Output the [X, Y] coordinate of the center of the cell containing the given text.  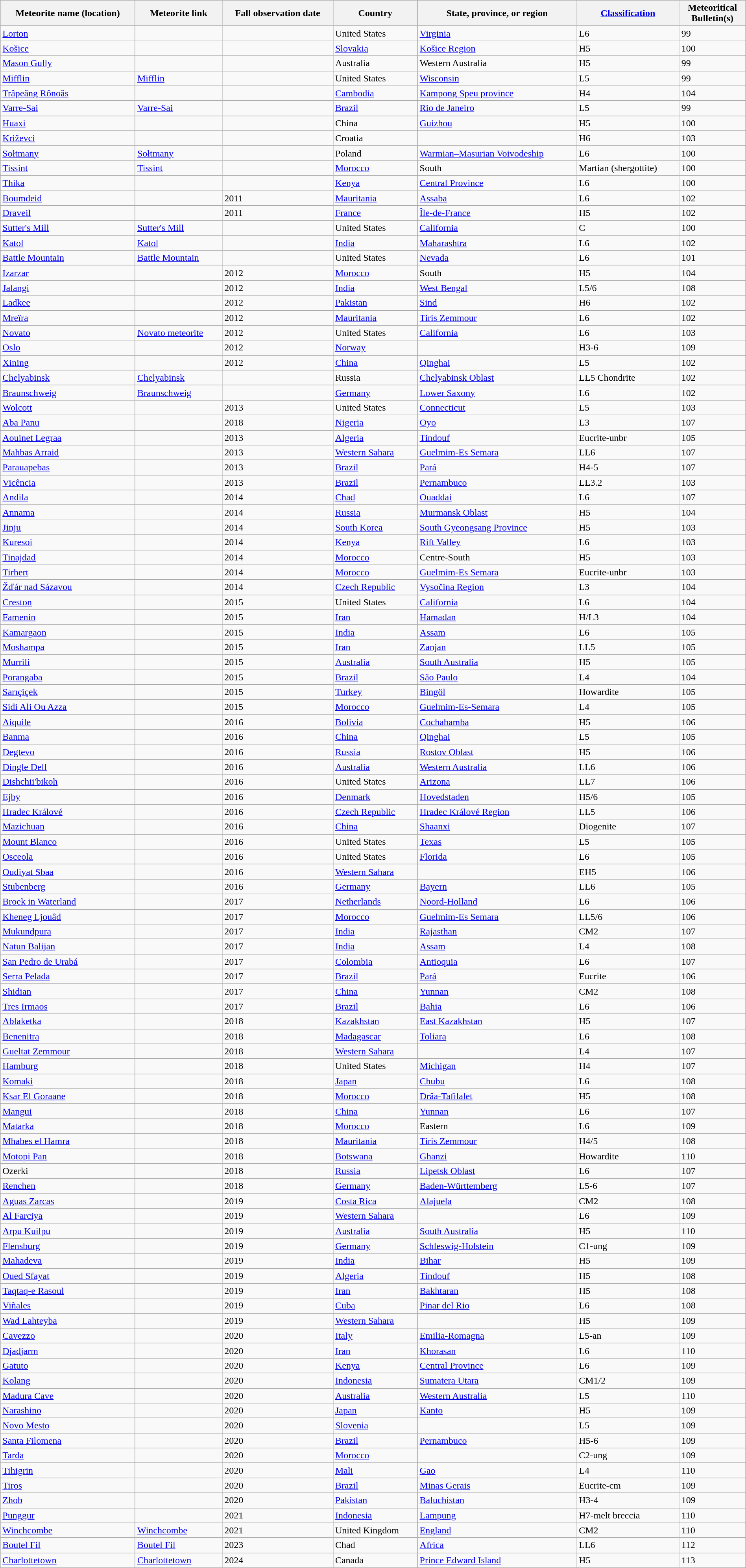
C [628, 228]
Warmian–Masurian Voivodeship [497, 153]
L5-6 [628, 1186]
Parauapebas [68, 468]
Toliara [497, 1036]
Lower Saxony [497, 392]
Wad Lahteyba [68, 1321]
Ablaketka [68, 1021]
State, province, or region [497, 13]
Hradec Králové Region [497, 812]
Thika [68, 183]
England [497, 1530]
Aouinet Legraa [68, 438]
Tihigrin [68, 1470]
Gatuto [68, 1365]
Ladkee [68, 303]
Mangui [68, 1111]
Križevci [68, 138]
Ozerki [68, 1171]
Cuba [375, 1306]
Turkey [375, 692]
Jalangi [68, 288]
Martian (shergottite) [628, 168]
Eucrite-cm [628, 1485]
Tarda [68, 1456]
Boumdeid [68, 198]
Aiquile [68, 722]
South Gyeongsang Province [497, 527]
Mahbas Arraid [68, 453]
Annama [68, 512]
Costa Rica [375, 1201]
Wisconsin [497, 78]
Flensburg [68, 1246]
Huaxi [68, 123]
Hamadan [497, 617]
Zhob [68, 1500]
Alajuela [497, 1201]
Baluchistan [497, 1500]
Xining [68, 363]
San Pedro de Urabá [68, 962]
Košice Region [497, 48]
Bakhtaran [497, 1291]
C2-ung [628, 1456]
Degtevo [68, 752]
Baden-Württemberg [497, 1186]
Mukundpura [68, 932]
Narashino [68, 1411]
Texas [497, 842]
Andila [68, 497]
Slovakia [375, 48]
Cochabamba [497, 722]
Aba Panu [68, 422]
Oued Sfayat [68, 1276]
L5-an [628, 1336]
Vicência [68, 483]
East Kazakhstan [497, 1021]
Benenitra [68, 1036]
Country [375, 13]
CM1/2 [628, 1380]
Meteorite name (location) [68, 13]
Djadjarm [68, 1351]
Gao [497, 1470]
Île-de-France [497, 213]
EH5 [628, 872]
Norway [375, 348]
Renchen [68, 1186]
2024 [278, 1560]
Oslo [68, 348]
Nevada [497, 258]
Izarzar [68, 273]
Hovedstaden [497, 797]
Rio de Janeiro [497, 108]
Eucrite [628, 977]
Cavezzo [68, 1336]
Banma [68, 737]
Bayern [497, 886]
West Bengal [497, 288]
Mount Blanco [68, 842]
Madagascar [375, 1036]
Osceola [68, 857]
LL5 Chondrite [628, 378]
Mreïra [68, 318]
Mhabes el Hamra [68, 1141]
Drâa-Tafilalet [497, 1096]
Hradec Králové [68, 812]
Guizhou [497, 123]
Al Farciya [68, 1216]
Croatia [375, 138]
Mason Gully [68, 63]
Khorasan [497, 1351]
Trâpeăng Rônoăs [68, 93]
France [375, 213]
Košice [68, 48]
Santa Filomena [68, 1441]
Arizona [497, 782]
Dingle Dell [68, 767]
Slovenia [375, 1426]
Murmansk Oblast [497, 512]
H7-melt breccia [628, 1515]
Bahia [497, 1006]
Kamargaon [68, 632]
São Paulo [497, 677]
Mazichuan [68, 827]
Kuresoi [68, 542]
Rajasthan [497, 932]
H5-6 [628, 1441]
113 [712, 1560]
Moshampa [68, 647]
Lipetsk Oblast [497, 1171]
Broek in Waterland [68, 901]
H/L3 [628, 617]
South Korea [375, 527]
Kazakhstan [375, 1021]
Dishchii'bikoh [68, 782]
Connecticut [497, 407]
Bolivia [375, 722]
Oyo [497, 422]
H4/5 [628, 1141]
Guelmim-Es-Semara [497, 707]
Gueltat Zemmour [68, 1051]
C1-ung [628, 1246]
Serra Pelada [68, 977]
Draveil [68, 213]
H5/6 [628, 797]
112 [712, 1545]
Meteoritical Bulletin(s) [712, 13]
Rostov Oblast [497, 752]
Michigan [497, 1066]
Minas Gerais [497, 1485]
Maharashtra [497, 243]
Meteorite link [179, 13]
Colombia [375, 962]
H3-4 [628, 1500]
Ghanzi [497, 1156]
Nigeria [375, 422]
Antioquia [497, 962]
Kheneg Ljouâd [68, 917]
Sind [497, 303]
Tinajdad [68, 557]
Ejby [68, 797]
Kanto [497, 1411]
Rift Valley [497, 542]
H3-6 [628, 348]
LL5/6 [628, 917]
H4-5 [628, 468]
Hamburg [68, 1066]
Shidian [68, 991]
Novato meteorite [179, 333]
Mali [375, 1470]
Tirhert [68, 572]
Žďár nad Sázavou [68, 587]
Tres Irmaos [68, 1006]
LL3.2 [628, 483]
Pinar del Rio [497, 1306]
Lorton [68, 33]
Sumatera Utara [497, 1380]
Arpu Kuilpu [68, 1231]
Ouaddai [497, 497]
Jinju [68, 527]
Punggur [68, 1515]
Zanjan [497, 647]
Bihar [497, 1261]
Porangaba [68, 677]
Kampong Speu province [497, 93]
Classification [628, 13]
Vysočina Region [497, 587]
Schleswig-Holstein [497, 1246]
Denmark [375, 797]
Natun Balijan [68, 947]
Novo Mesto [68, 1426]
Botswana [375, 1156]
2023 [278, 1545]
LL7 [628, 782]
Diogenite [628, 827]
Lampung [497, 1515]
Eastern [497, 1126]
Tiros [68, 1485]
Aguas Zarcas [68, 1201]
Africa [497, 1545]
Matarka [68, 1126]
Chelyabinsk Oblast [497, 378]
Famenin [68, 617]
Viñales [68, 1306]
Stubenberg [68, 886]
Taqtaq-e Rasoul [68, 1291]
Virginia [497, 33]
Sarıçiçek [68, 692]
Madura Cave [68, 1396]
Poland [375, 153]
Oudiyat Sbaa [68, 872]
Sidi Ali Ou Azza [68, 707]
Florida [497, 857]
Assaba [497, 198]
101 [712, 258]
United Kingdom [375, 1530]
Italy [375, 1336]
Novato [68, 333]
Motopi Pan [68, 1156]
Netherlands [375, 901]
Centre-South [497, 557]
Cambodia [375, 93]
Emilia-Romagna [497, 1336]
Fall observation date [278, 13]
L5/6 [628, 288]
Kolang [68, 1380]
Noord-Holland [497, 901]
Ksar El Goraane [68, 1096]
Murrili [68, 662]
Creston [68, 602]
Prince Edward Island [497, 1560]
Mahadeva [68, 1261]
Komaki [68, 1081]
Chubu [497, 1081]
Canada [375, 1560]
Bingöl [497, 692]
Shaanxi [497, 827]
Wolcott [68, 407]
